For the text-containing cell, return its midpoint in (x, y) coordinate format. 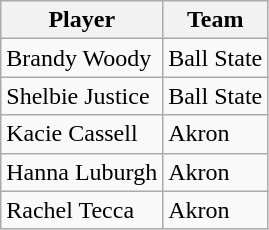
Player (82, 20)
Hanna Luburgh (82, 172)
Rachel Tecca (82, 210)
Team (216, 20)
Kacie Cassell (82, 134)
Brandy Woody (82, 58)
Shelbie Justice (82, 96)
